Scan for the cell matching the given text and deliver its [X, Y] coordinate at center. 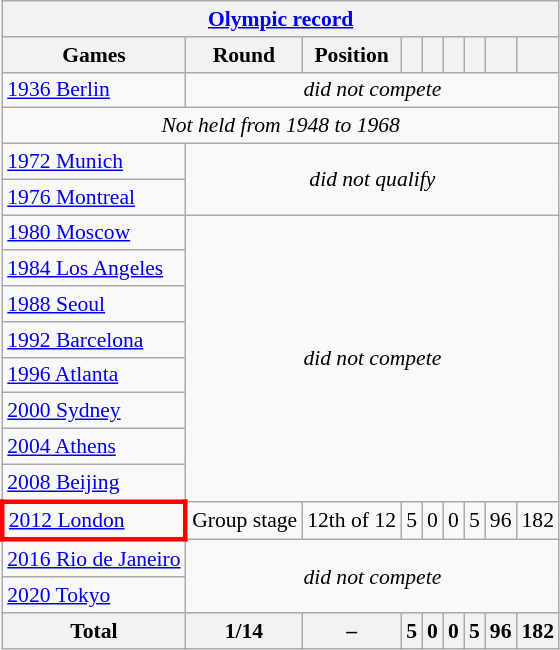
1976 Montreal [94, 197]
2016 Rio de Janeiro [94, 558]
1984 Los Angeles [94, 269]
Games [94, 55]
1996 Atlanta [94, 375]
1988 Seoul [94, 304]
2020 Tokyo [94, 595]
1972 Munich [94, 162]
Group stage [244, 520]
1936 Berlin [94, 90]
1980 Moscow [94, 233]
Total [94, 631]
did not qualify [372, 180]
2004 Athens [94, 447]
– [352, 631]
Olympic record [280, 19]
2008 Beijing [94, 482]
2000 Sydney [94, 411]
12th of 12 [352, 520]
2012 London [94, 520]
1/14 [244, 631]
Not held from 1948 to 1968 [280, 126]
Round [244, 55]
1992 Barcelona [94, 340]
Position [352, 55]
